From the cell containing the given text, extract its center point as [X, Y] coordinate. 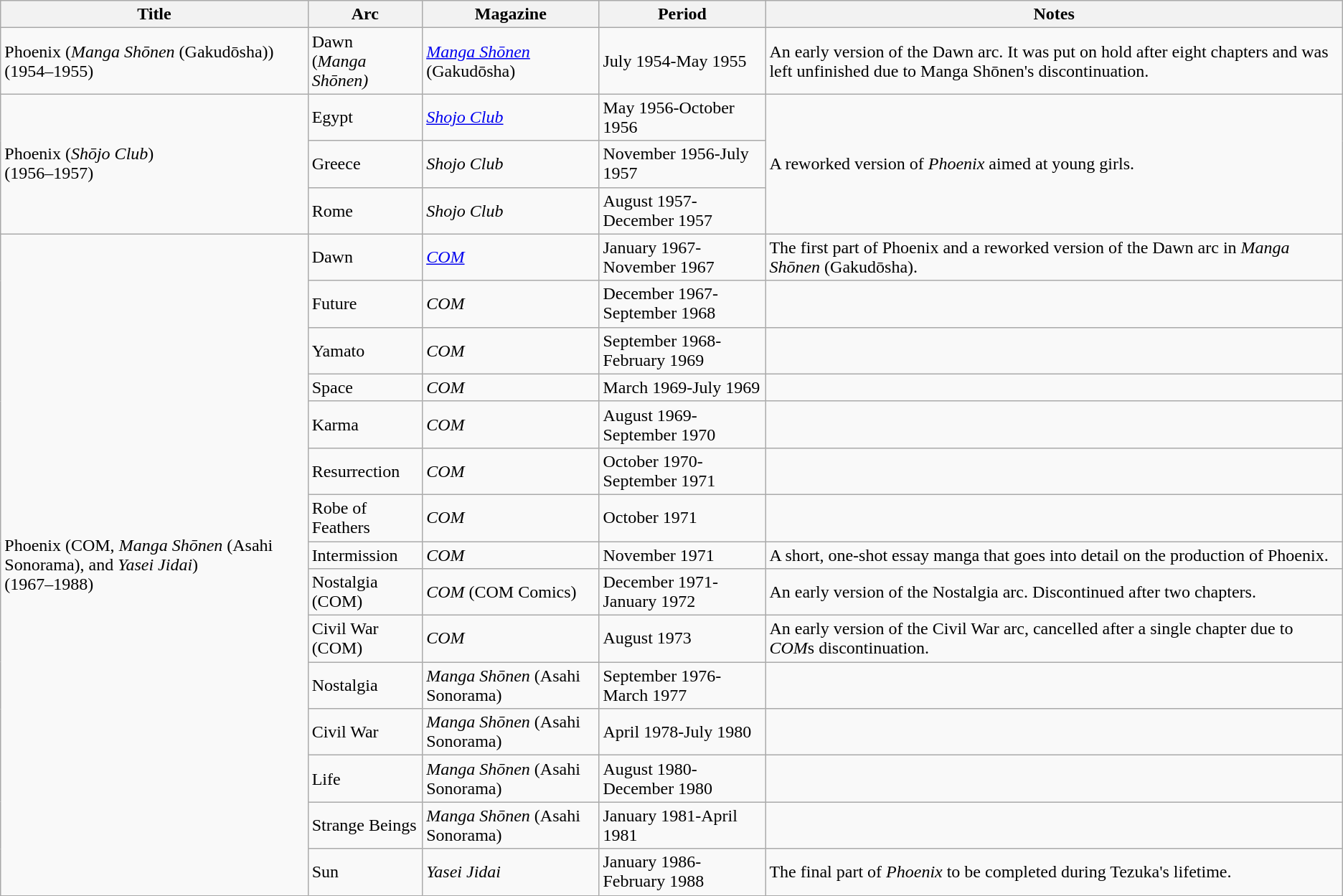
Intermission [365, 555]
April 1978-July 1980 [682, 732]
Future [365, 304]
March 1969-July 1969 [682, 387]
October 1970-September 1971 [682, 471]
Manga Shōnen (Gakudōsha) [511, 61]
Nostalgia (COM) [365, 593]
October 1971 [682, 518]
Strange Beings [365, 825]
An early version of the Nostalgia arc. Discontinued after two chapters. [1054, 593]
An early version of the Dawn arc. It was put on hold after eight chapters and was left unfinished due to Manga Shōnen's discontinuation. [1054, 61]
September 1968-February 1969 [682, 350]
Nostalgia [365, 686]
Title [154, 14]
Karma [365, 425]
Notes [1054, 14]
January 1986- February 1988 [682, 872]
December 1971-January 1972 [682, 593]
Yasei Jidai [511, 872]
An early version of the Civil War arc, cancelled after a single chapter due to COMs discontinuation. [1054, 638]
A short, one-shot essay manga that goes into detail on the production of Phoenix. [1054, 555]
Robe of Feathers [365, 518]
Resurrection [365, 471]
COM (COM Comics) [511, 593]
Yamato [365, 350]
Magazine [511, 14]
Civil War [365, 732]
Phoenix (COM, Manga Shōnen (Asahi Sonorama), and Yasei Jidai)(1967–1988) [154, 565]
January 1981-April 1981 [682, 825]
Egypt [365, 118]
Period [682, 14]
The first part of Phoenix and a reworked version of the Dawn arc in Manga Shōnen (Gakudōsha). [1054, 257]
Space [365, 387]
November 1971 [682, 555]
The final part of Phoenix to be completed during Tezuka's lifetime. [1054, 872]
January 1967-November 1967 [682, 257]
August 1969-September 1970 [682, 425]
Rome [365, 211]
July 1954-May 1955 [682, 61]
Phoenix (Manga Shōnen (Gakudōsha))(1954–1955) [154, 61]
November 1956-July 1957 [682, 164]
Dawn [365, 257]
Greece [365, 164]
Sun [365, 872]
August 1973 [682, 638]
Life [365, 779]
Dawn(Manga Shōnen) [365, 61]
Arc [365, 14]
A reworked version of Phoenix aimed at young girls. [1054, 164]
May 1956-October 1956 [682, 118]
Civil War (COM) [365, 638]
August 1957-December 1957 [682, 211]
Phoenix (Shōjo Club)(1956–1957) [154, 164]
August 1980-December 1980 [682, 779]
September 1976-March 1977 [682, 686]
December 1967-September 1968 [682, 304]
